Return (X, Y) of the center of cell containing provided text 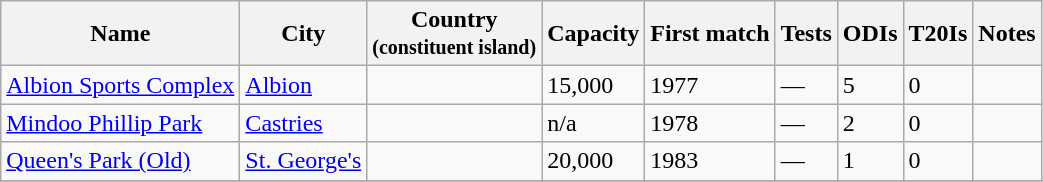
Mindoo Phillip Park (120, 123)
5 (870, 85)
Country(constituent island) (454, 34)
15,000 (594, 85)
Albion Sports Complex (120, 85)
Albion (304, 85)
1977 (710, 85)
2 (870, 123)
1983 (710, 161)
St. George's (304, 161)
1978 (710, 123)
n/a (594, 123)
First match (710, 34)
Castries (304, 123)
Queen's Park (Old) (120, 161)
1 (870, 161)
Notes (1007, 34)
ODIs (870, 34)
Capacity (594, 34)
City (304, 34)
Name (120, 34)
20,000 (594, 161)
T20Is (938, 34)
Tests (806, 34)
